Extract the (x, y) coordinate from the center of the cell holding the provided text.  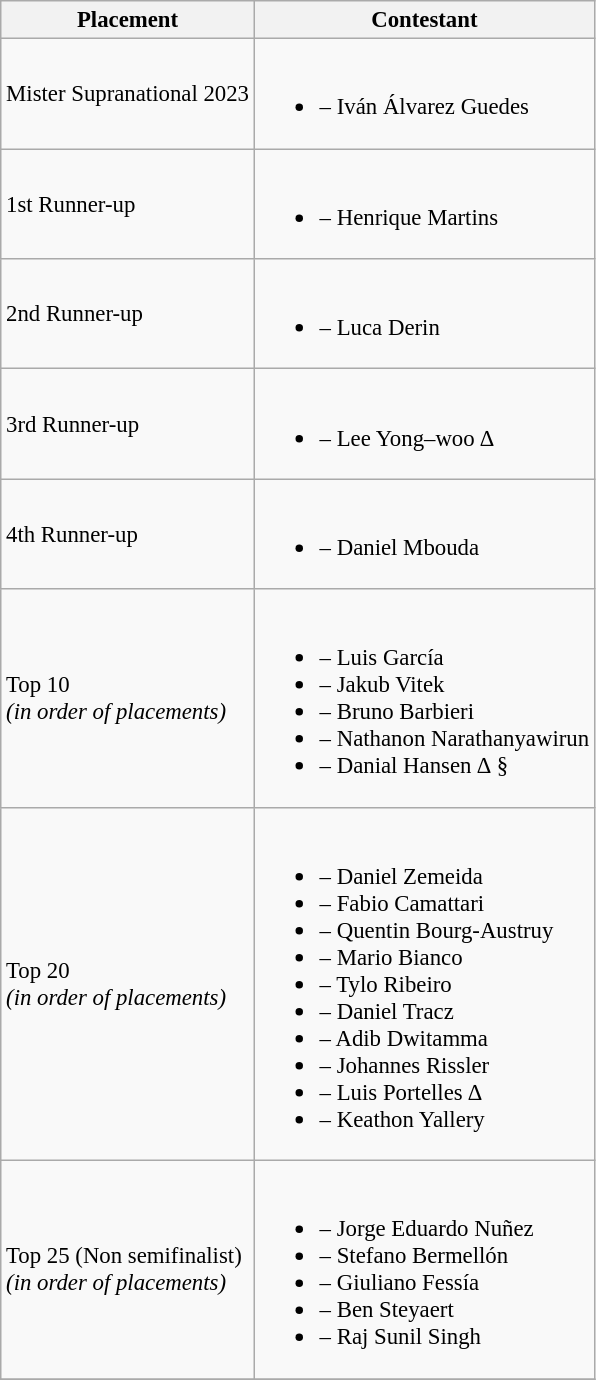
Top 20(in order of placements) (128, 984)
– Lee Yong–woo ∆ (424, 424)
– Jorge Eduardo Nuñez – Stefano Bermellón – Giuliano Fessía – Ben Steyaert – Raj Sunil Singh (424, 1270)
2nd Runner-up (128, 314)
Mister Supranational 2023 (128, 94)
Top 10(in order of placements) (128, 698)
Contestant (424, 20)
– Iván Álvarez Guedes (424, 94)
Placement (128, 20)
– Henrique Martins (424, 204)
– Luca Derin (424, 314)
– Luis García – Jakub Vitek – Bruno Barbieri – Nathanon Narathanyawirun – Danial Hansen ∆ § (424, 698)
1st Runner-up (128, 204)
Top 25 (Non semifinalist)(in order of placements) (128, 1270)
– Daniel Mbouda (424, 534)
4th Runner-up (128, 534)
3rd Runner-up (128, 424)
